Scan for the cell matching the given text and deliver its (X, Y) coordinate at center. 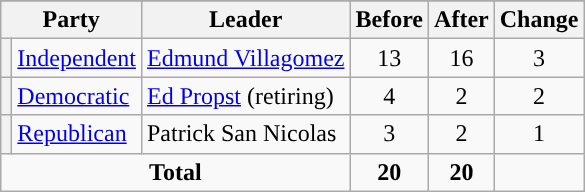
Edmund Villagomez (245, 58)
13 (390, 58)
After (462, 20)
1 (539, 134)
Total (176, 172)
Republican (77, 134)
Party (72, 20)
Independent (77, 58)
Ed Propst (retiring) (245, 96)
Patrick San Nicolas (245, 134)
Before (390, 20)
Democratic (77, 96)
Change (539, 20)
4 (390, 96)
Leader (245, 20)
16 (462, 58)
